Provide the [x, y] coordinate of the cell's center where the given text is located.  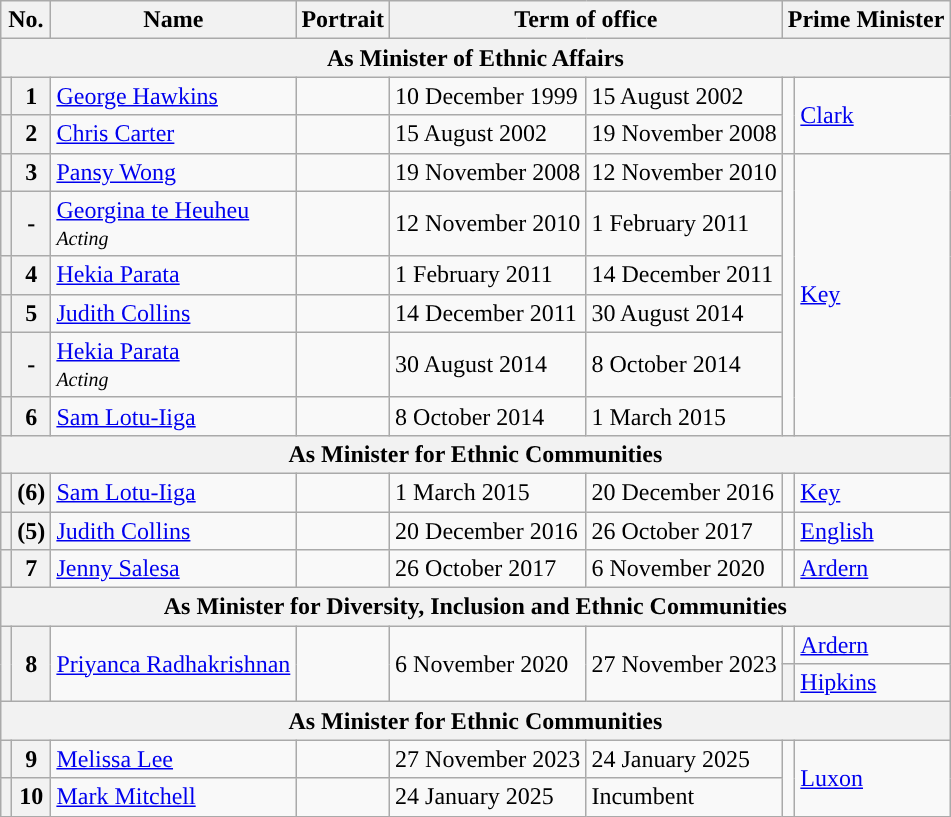
As Minister of Ethnic Affairs [476, 58]
2 [32, 134]
(6) [32, 492]
Term of office [586, 20]
10 [32, 797]
Prime Minister [866, 20]
Clark [872, 115]
Chris Carter [174, 134]
Priyanca Radhakrishnan [174, 664]
English [872, 531]
Melissa Lee [174, 759]
Portrait [343, 20]
Pansy Wong [174, 172]
Mark Mitchell [174, 797]
As Minister for Diversity, Inclusion and Ethnic Communities [476, 607]
5 [32, 313]
9 [32, 759]
6 [32, 416]
10 December 1999 [488, 96]
8 [32, 664]
Jenny Salesa [174, 569]
Luxon [872, 778]
Name [174, 20]
1 [32, 96]
Hipkins [872, 683]
(5) [32, 531]
7 [32, 569]
4 [32, 275]
Incumbent [684, 797]
Hekia Parata [174, 275]
George Hawkins [174, 96]
3 [32, 172]
No. [26, 20]
Hekia ParataActing [174, 364]
Georgina te HeuheuActing [174, 224]
